Extract the (X, Y) coordinate from the center of the cell holding the provided text.  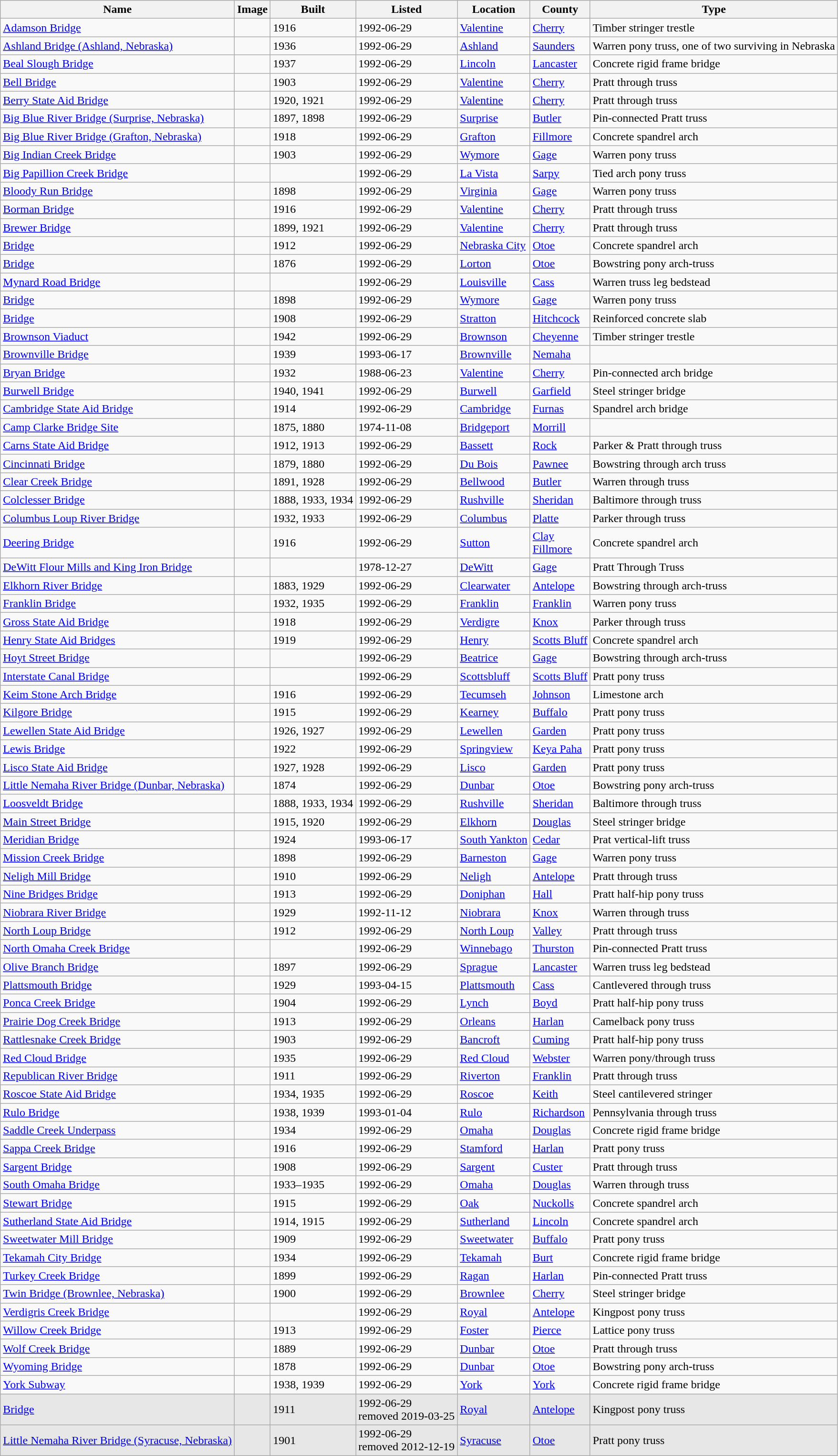
Borman Bridge (117, 209)
Webster (560, 1058)
1978-12-27 (406, 567)
Republican River Bridge (117, 1076)
1993-04-15 (406, 985)
Sarpy (560, 173)
Burt (560, 1257)
Oak (494, 1203)
1900 (313, 1294)
Bancroft (494, 1039)
Warren pony truss, one of two surviving in Nebraska (714, 46)
Parker & Pratt through truss (714, 445)
Stamford (494, 1149)
Tecumseh (494, 694)
DeWitt Flour Mills and King Iron Bridge (117, 567)
Red Cloud (494, 1058)
Roscoe (494, 1094)
1901 (313, 1440)
Wyoming Bridge (117, 1366)
Lewellen State Aid Bridge (117, 731)
Beal Slough Bridge (117, 64)
1932, 1935 (313, 604)
1993-01-04 (406, 1112)
Garfield (560, 391)
1897 (313, 967)
Brownson Viaduct (117, 336)
Brownlee (494, 1294)
Valley (560, 931)
1899 (313, 1276)
Sappa Creek Bridge (117, 1149)
Gross State Aid Bridge (117, 622)
Pierce (560, 1330)
La Vista (494, 173)
Lorton (494, 264)
Turkey Creek Bridge (117, 1276)
1932, 1933 (313, 518)
1912, 1913 (313, 445)
Burwell (494, 391)
Ashland Bridge (Ashland, Nebraska) (117, 46)
Hoyt Street Bridge (117, 658)
1875, 1880 (313, 427)
1992-11-12 (406, 912)
Ashland (494, 46)
Ragan (494, 1276)
Springview (494, 749)
1935 (313, 1058)
Loosveldt Bridge (117, 803)
Sutton (494, 543)
Bell Bridge (117, 82)
1927, 1928 (313, 767)
Rulo Bridge (117, 1112)
Pratt Through Truss (714, 567)
Pawnee (560, 463)
Big Blue River Bridge (Surprise, Nebraska) (117, 118)
Keith (560, 1094)
Saunders (560, 46)
1914 (313, 409)
Image (253, 10)
Bassett (494, 445)
1974-11-08 (406, 427)
1988-06-23 (406, 373)
Sutherland (494, 1221)
Warren pony/through truss (714, 1058)
1874 (313, 785)
Plattsmouth Bridge (117, 985)
Tekamah (494, 1257)
Cantlevered through truss (714, 985)
Bridgeport (494, 427)
Platte (560, 518)
Virginia (494, 191)
Kilgore Bridge (117, 712)
1915, 1920 (313, 821)
1899, 1921 (313, 228)
Little Nemaha River Bridge (Syracuse, Nebraska) (117, 1440)
Bloody Run Bridge (117, 191)
Olive Branch Bridge (117, 967)
Tied arch pony truss (714, 173)
Orleans (494, 1021)
Columbus Loup River Bridge (117, 518)
Rattlesnake Creek Bridge (117, 1039)
Doniphan (494, 894)
Lewis Bridge (117, 749)
Deering Bridge (117, 543)
Reinforced concrete slab (714, 318)
Little Nemaha River Bridge (Dunbar, Nebraska) (117, 785)
Custer (560, 1167)
Tekamah City Bridge (117, 1257)
Boyd (560, 1003)
Hitchcock (560, 318)
Mission Creek Bridge (117, 858)
Sweetwater (494, 1239)
DeWitt (494, 567)
Lattice pony truss (714, 1330)
1933–1935 (313, 1185)
North Loup Bridge (117, 931)
Verdigris Creek Bridge (117, 1312)
Thurston (560, 949)
1939 (313, 355)
Rock (560, 445)
Niobrara River Bridge (117, 912)
Niobrara (494, 912)
Cincinnati Bridge (117, 463)
Keya Paha (560, 749)
Keim Stone Arch Bridge (117, 694)
South Yankton (494, 840)
County (560, 10)
Roscoe State Aid Bridge (117, 1094)
Neligh Mill Bridge (117, 876)
Pin-connected arch bridge (714, 373)
North Omaha Creek Bridge (117, 949)
Hall (560, 894)
1904 (313, 1003)
Du Bois (494, 463)
York Subway (117, 1384)
Nebraska City (494, 246)
Steel cantilevered stringer (714, 1094)
Nemaha (560, 355)
Beatrice (494, 658)
Saddle Creek Underpass (117, 1131)
Carns State Aid Bridge (117, 445)
Columbus (494, 518)
Sprague (494, 967)
Colclesser Bridge (117, 500)
1940, 1941 (313, 391)
Fillmore (560, 136)
ClayFillmore (560, 543)
Clearwater (494, 586)
Lisco (494, 767)
Camelback pony truss (714, 1021)
1992-06-29removed 2019-03-25 (406, 1409)
Name (117, 10)
Plattsmouth (494, 985)
1926, 1927 (313, 731)
Syracuse (494, 1440)
Cedar (560, 840)
Grafton (494, 136)
Neligh (494, 876)
Morrill (560, 427)
Henry State Aid Bridges (117, 640)
Location (494, 10)
Spandrel arch bridge (714, 409)
1934, 1935 (313, 1094)
1924 (313, 840)
Cambridge (494, 409)
Sutherland State Aid Bridge (117, 1221)
Cheyenne (560, 336)
Berry State Aid Bridge (117, 100)
Surprise (494, 118)
Big Indian Creek Bridge (117, 155)
1932 (313, 373)
Nine Bridges Bridge (117, 894)
1910 (313, 876)
Cambridge State Aid Bridge (117, 409)
Red Cloud Bridge (117, 1058)
Listed (406, 10)
Adamson Bridge (117, 28)
Lewellen (494, 731)
Rulo (494, 1112)
Louisville (494, 282)
Type (714, 10)
Clear Creek Bridge (117, 482)
1891, 1928 (313, 482)
Barneston (494, 858)
South Omaha Bridge (117, 1185)
Richardson (560, 1112)
Lynch (494, 1003)
Big Papillion Creek Bridge (117, 173)
Brownson (494, 336)
Cuming (560, 1039)
Riverton (494, 1076)
Limestone arch (714, 694)
Burwell Bridge (117, 391)
Verdigre (494, 622)
Bellwood (494, 482)
Prairie Dog Creek Bridge (117, 1021)
Elkhorn River Bridge (117, 586)
1876 (313, 264)
1992-06-29 removed 2012-12-19 (406, 1440)
North Loup (494, 931)
Nuckolls (560, 1203)
1937 (313, 64)
Prat vertical-lift truss (714, 840)
Winnebago (494, 949)
1878 (313, 1366)
Elkhorn (494, 821)
Brownville (494, 355)
Sweetwater Mill Bridge (117, 1239)
Wolf Creek Bridge (117, 1348)
Sargent (494, 1167)
1889 (313, 1348)
Stratton (494, 318)
Johnson (560, 694)
Franklin Bridge (117, 604)
Meridian Bridge (117, 840)
Bryan Bridge (117, 373)
Main Street Bridge (117, 821)
1897, 1898 (313, 118)
1936 (313, 46)
Furnas (560, 409)
Big Blue River Bridge (Grafton, Nebraska) (117, 136)
Lisco State Aid Bridge (117, 767)
Ponca Creek Bridge (117, 1003)
1919 (313, 640)
Brewer Bridge (117, 228)
Camp Clarke Bridge Site (117, 427)
Scottsbluff (494, 676)
Brownville Bridge (117, 355)
Pennsylvania through truss (714, 1112)
Willow Creek Bridge (117, 1330)
Twin Bridge (Brownlee, Nebraska) (117, 1294)
Kearney (494, 712)
Stewart Bridge (117, 1203)
Sargent Bridge (117, 1167)
Henry (494, 640)
1922 (313, 749)
1909 (313, 1239)
1879, 1880 (313, 463)
Bowstring through arch truss (714, 463)
1914, 1915 (313, 1221)
Mynard Road Bridge (117, 282)
Built (313, 10)
1883, 1929 (313, 586)
1920, 1921 (313, 100)
Foster (494, 1330)
1942 (313, 336)
Interstate Canal Bridge (117, 676)
